Determine the (x, y) coordinate at the center of the cell enclosing the given text.  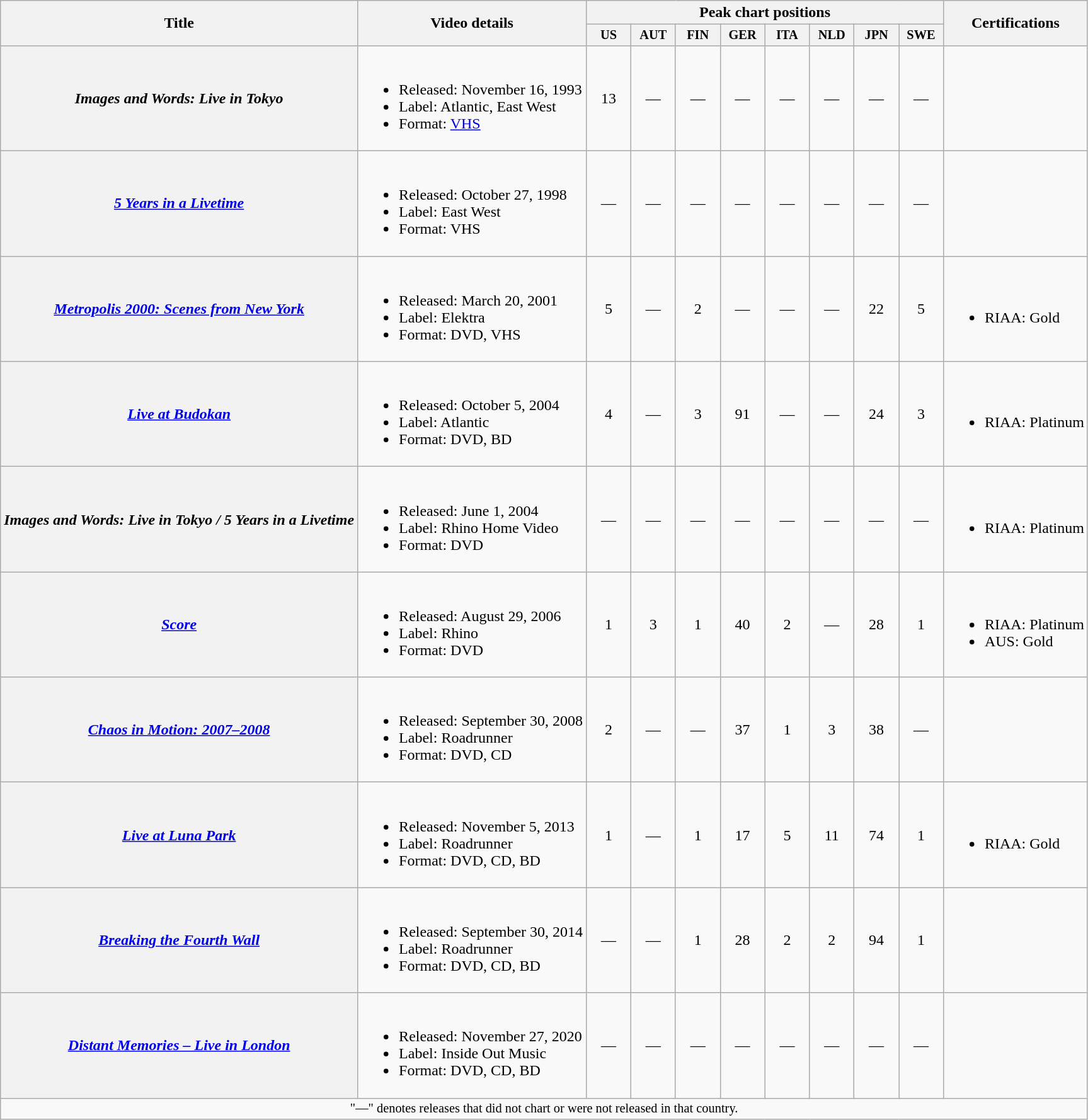
Live at Luna Park (179, 835)
US (609, 35)
Live at Budokan (179, 414)
Metropolis 2000: Scenes from New York (179, 309)
Released: September 30, 2008Label: RoadrunnerFormat: DVD, CD (472, 729)
Video details (472, 23)
Released: October 27, 1998Label: East WestFormat: VHS (472, 204)
Score (179, 625)
Images and Words: Live in Tokyo (179, 98)
Title (179, 23)
Released: June 1, 2004Label: Rhino Home VideoFormat: DVD (472, 519)
Released: October 5, 2004Label: AtlanticFormat: DVD, BD (472, 414)
91 (742, 414)
ITA (787, 35)
"—" denotes releases that did not chart or were not released in that country. (544, 1109)
Released: August 29, 2006Label: RhinoFormat: DVD (472, 625)
SWE (921, 35)
RIAA: PlatinumAUS: Gold (1016, 625)
Images and Words: Live in Tokyo / 5 Years in a Livetime (179, 519)
NLD (832, 35)
13 (609, 98)
Breaking the Fourth Wall (179, 940)
94 (877, 940)
FIN (698, 35)
37 (742, 729)
Released: November 27, 2020Label: Inside Out MusicFormat: DVD, CD, BD (472, 1046)
Peak chart positions (765, 13)
AUT (653, 35)
11 (832, 835)
Released: March 20, 2001Label: ElektraFormat: DVD, VHS (472, 309)
17 (742, 835)
Distant Memories – Live in London (179, 1046)
38 (877, 729)
40 (742, 625)
22 (877, 309)
Certifications (1016, 23)
JPN (877, 35)
4 (609, 414)
GER (742, 35)
5 Years in a Livetime (179, 204)
Released: November 5, 2013Label: RoadrunnerFormat: DVD, CD, BD (472, 835)
74 (877, 835)
Released: September 30, 2014Label: RoadrunnerFormat: DVD, CD, BD (472, 940)
24 (877, 414)
Chaos in Motion: 2007–2008 (179, 729)
Released: November 16, 1993Label: Atlantic, East WestFormat: VHS (472, 98)
